Output the [x, y] coordinate of the center of the cell containing the given text.  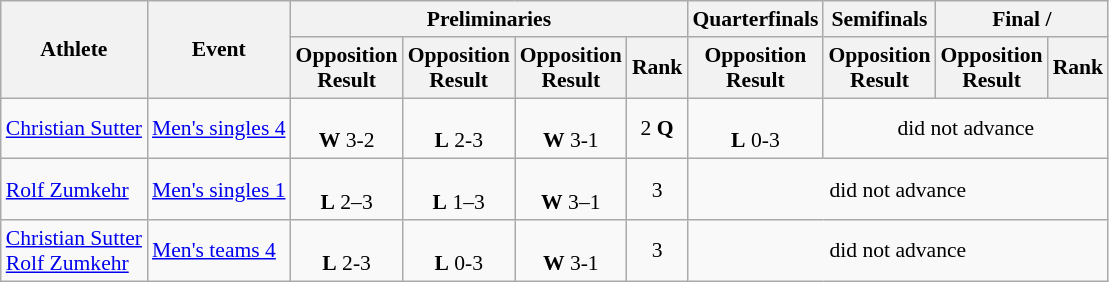
Semifinals [879, 19]
Final / [1022, 19]
L 2–3 [347, 190]
Men's singles 1 [219, 190]
Men's teams 4 [219, 250]
2 Q [658, 128]
Athlete [74, 50]
Rolf Zumkehr [74, 190]
L 1–3 [459, 190]
Men's singles 4 [219, 128]
Christian Sutter Rolf Zumkehr [74, 250]
Event [219, 50]
W 3–1 [571, 190]
Preliminaries [490, 19]
W 3-2 [347, 128]
Christian Sutter [74, 128]
Quarterfinals [755, 19]
